Output the [X, Y] coordinate of the center of the cell containing the given text.  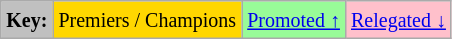
Relegated ↓ [398, 20]
Premiers / Champions [148, 20]
Key: [27, 20]
Promoted ↑ [294, 20]
